From the cell containing the given text, extract its center point as [X, Y] coordinate. 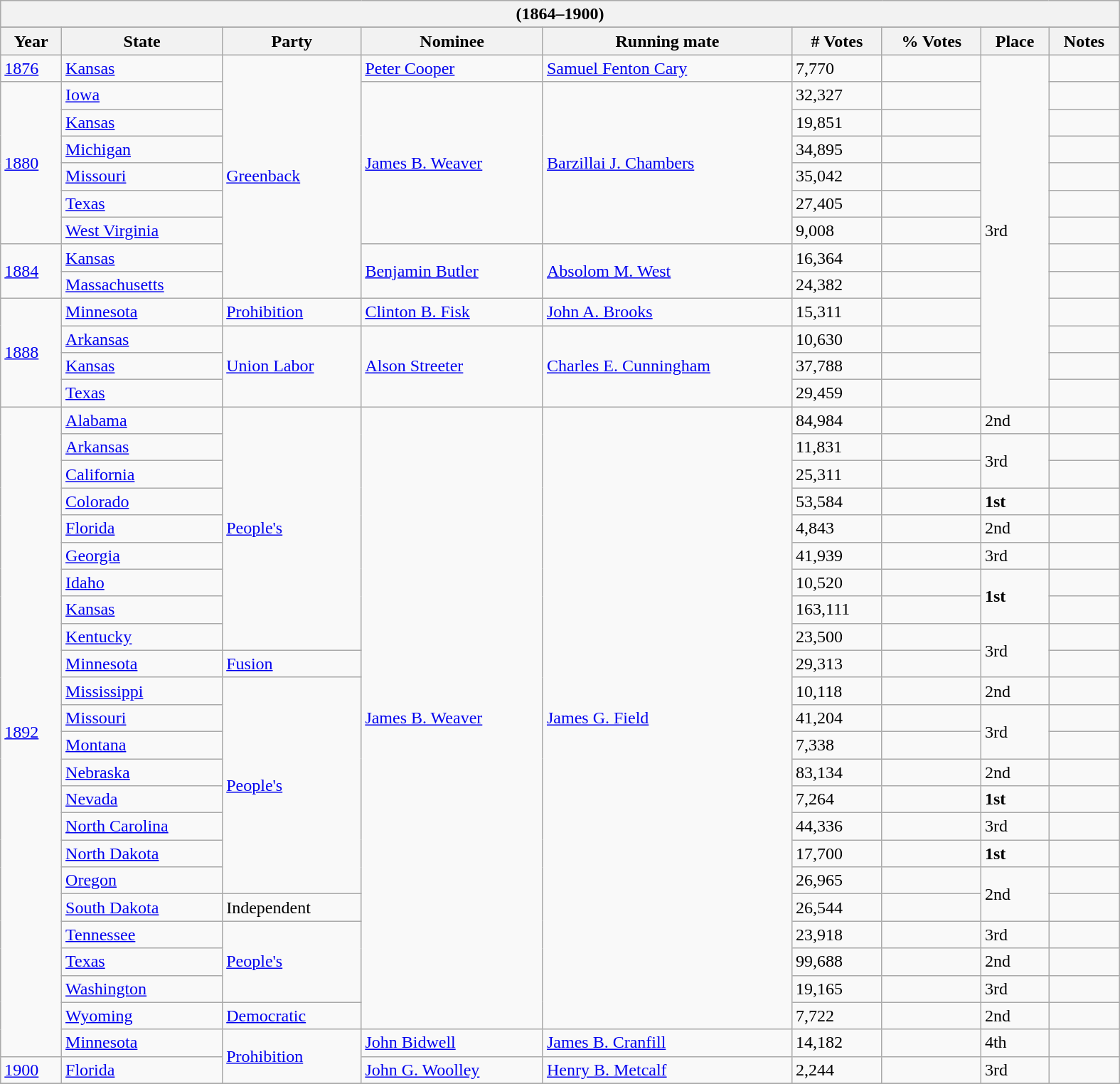
Oregon [142, 881]
Washington [142, 989]
Samuel Fenton Cary [667, 68]
4,843 [838, 528]
West Virginia [142, 230]
34,895 [838, 149]
Democratic [292, 1016]
John Bidwell [452, 1043]
1888 [31, 352]
24,382 [838, 285]
35,042 [838, 176]
1876 [31, 68]
% Votes [932, 41]
2,244 [838, 1070]
Wyoming [142, 1016]
23,500 [838, 637]
16,364 [838, 257]
# Votes [838, 41]
Mississippi [142, 691]
7,264 [838, 799]
Montana [142, 745]
California [142, 474]
1880 [31, 163]
Barzillai J. Chambers [667, 163]
17,700 [838, 854]
10,520 [838, 583]
John G. Woolley [452, 1070]
Tennessee [142, 935]
7,770 [838, 68]
Fusion [292, 664]
44,336 [838, 827]
53,584 [838, 501]
Year [31, 41]
1900 [31, 1070]
Independent [292, 908]
Michigan [142, 149]
Greenback [292, 176]
19,851 [838, 122]
Charles E. Cunningham [667, 366]
Massachusetts [142, 285]
Iowa [142, 95]
32,327 [838, 95]
North Dakota [142, 854]
Nevada [142, 799]
Kentucky [142, 637]
25,311 [838, 474]
7,338 [838, 745]
Idaho [142, 583]
Georgia [142, 556]
84,984 [838, 420]
James G. Field [667, 718]
North Carolina [142, 827]
23,918 [838, 935]
163,111 [838, 610]
29,313 [838, 664]
John A. Brooks [667, 312]
Absolom M. West [667, 271]
State [142, 41]
(1864–1900) [560, 14]
Union Labor [292, 366]
99,688 [838, 962]
Peter Cooper [452, 68]
26,544 [838, 908]
14,182 [838, 1043]
Nominee [452, 41]
37,788 [838, 366]
Henry B. Metcalf [667, 1070]
Notes [1084, 41]
4th [1014, 1043]
26,965 [838, 881]
Colorado [142, 501]
Place [1014, 41]
Nebraska [142, 772]
10,118 [838, 691]
83,134 [838, 772]
7,722 [838, 1016]
Alabama [142, 420]
Party [292, 41]
Clinton B. Fisk [452, 312]
15,311 [838, 312]
1892 [31, 732]
11,831 [838, 447]
10,630 [838, 339]
41,939 [838, 556]
Alson Streeter [452, 366]
9,008 [838, 230]
27,405 [838, 203]
South Dakota [142, 908]
19,165 [838, 989]
Running mate [667, 41]
29,459 [838, 393]
James B. Cranfill [667, 1043]
41,204 [838, 718]
Benjamin Butler [452, 271]
1884 [31, 271]
